For the text-containing cell, return its midpoint in [X, Y] coordinate format. 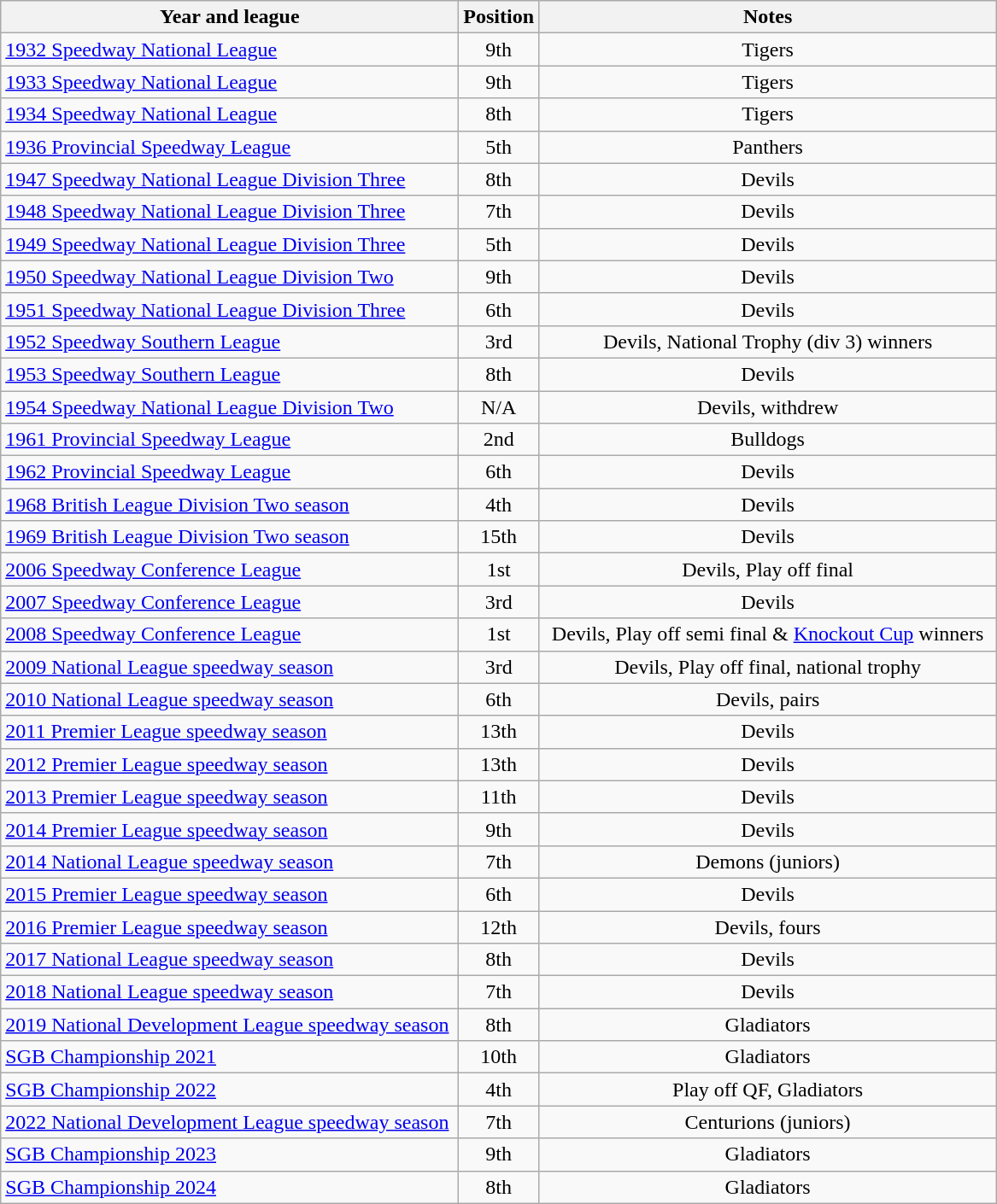
SGB Championship 2023 [230, 1154]
2016 Premier League speedway season [230, 926]
Devils, Play off final [768, 570]
Devils, withdrew [768, 407]
2017 National League speedway season [230, 960]
2009 National League speedway season [230, 667]
2022 National Development League speedway season [230, 1122]
2015 Premier League speedway season [230, 894]
1962 Provincial Speedway League [230, 472]
SGB Championship 2021 [230, 1057]
1949 Speedway National League Division Three [230, 244]
Centurions (juniors) [768, 1122]
N/A [499, 407]
Bulldogs [768, 440]
2010 National League speedway season [230, 699]
2011 Premier League speedway season [230, 732]
11th [499, 797]
1932 Speedway National League [230, 50]
2012 Premier League speedway season [230, 764]
1948 Speedway National League Division Three [230, 212]
1951 Speedway National League Division Three [230, 309]
1953 Speedway Southern League [230, 374]
Notes [768, 17]
2019 National Development League speedway season [230, 1025]
12th [499, 926]
1952 Speedway Southern League [230, 342]
2014 Premier League speedway season [230, 829]
2014 National League speedway season [230, 862]
1947 Speedway National League Division Three [230, 179]
Devils, National Trophy (div 3) winners [768, 342]
Position [499, 17]
1933 Speedway National League [230, 82]
Devils, pairs [768, 699]
Devils, fours [768, 926]
2nd [499, 440]
1936 Provincial Speedway League [230, 147]
Play off QF, Gladiators [768, 1090]
1950 Speedway National League Division Two [230, 277]
2007 Speedway Conference League [230, 602]
Year and league [230, 17]
Devils, Play off semi final & Knockout Cup winners [768, 634]
1969 British League Division Two season [230, 537]
1961 Provincial Speedway League [230, 440]
Demons (juniors) [768, 862]
Devils, Play off final, national trophy [768, 667]
SGB Championship 2024 [230, 1187]
2018 National League speedway season [230, 992]
2008 Speedway Conference League [230, 634]
1954 Speedway National League Division Two [230, 407]
2006 Speedway Conference League [230, 570]
10th [499, 1057]
SGB Championship 2022 [230, 1090]
15th [499, 537]
Panthers [768, 147]
1934 Speedway National League [230, 114]
1968 British League Division Two season [230, 505]
2013 Premier League speedway season [230, 797]
